Capture the cell that displays the provided text and extract its [x, y] central coordinate. 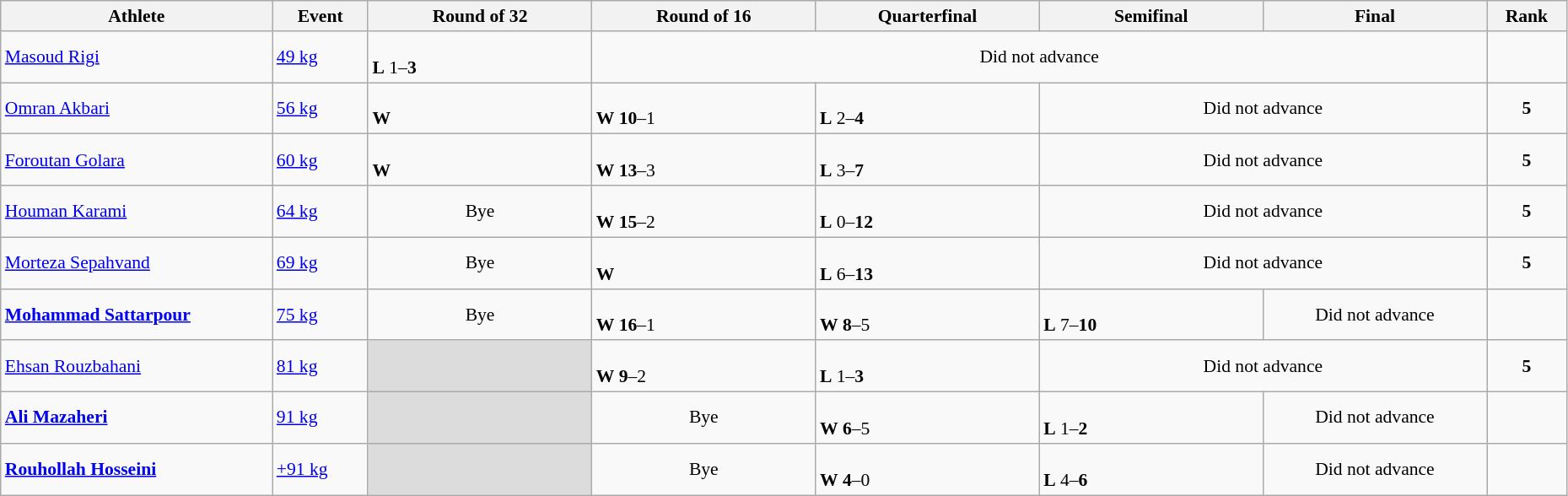
56 kg [321, 108]
W 15–2 [703, 211]
81 kg [321, 366]
+91 kg [321, 469]
Houman Karami [137, 211]
64 kg [321, 211]
L 6–13 [928, 263]
L 0–12 [928, 211]
Ehsan Rouzbahani [137, 366]
Round of 16 [703, 16]
Event [321, 16]
Final [1375, 16]
49 kg [321, 57]
Omran Akbari [137, 108]
W 13–3 [703, 160]
W 4–0 [928, 469]
W 8–5 [928, 314]
69 kg [321, 263]
Masoud Rigi [137, 57]
60 kg [321, 160]
Round of 32 [479, 16]
Mohammad Sattarpour [137, 314]
L 3–7 [928, 160]
Quarterfinal [928, 16]
W 6–5 [928, 418]
L 7–10 [1150, 314]
Rank [1527, 16]
W 16–1 [703, 314]
W 9–2 [703, 366]
Rouhollah Hosseini [137, 469]
Semifinal [1150, 16]
Foroutan Golara [137, 160]
75 kg [321, 314]
W 10–1 [703, 108]
Morteza Sepahvand [137, 263]
Athlete [137, 16]
L 1–2 [1150, 418]
L 2–4 [928, 108]
91 kg [321, 418]
Ali Mazaheri [137, 418]
L 4–6 [1150, 469]
